Return the (x, y) coordinate for the center point of the cell that contains the specified text.  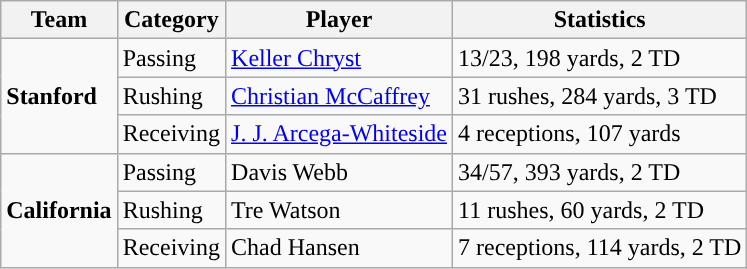
Keller Chryst (340, 58)
Christian McCaffrey (340, 96)
34/57, 393 yards, 2 TD (600, 172)
31 rushes, 284 yards, 3 TD (600, 96)
Team (59, 20)
Statistics (600, 20)
Player (340, 20)
7 receptions, 114 yards, 2 TD (600, 248)
Category (171, 20)
Stanford (59, 96)
Tre Watson (340, 210)
Davis Webb (340, 172)
California (59, 210)
4 receptions, 107 yards (600, 134)
11 rushes, 60 yards, 2 TD (600, 210)
13/23, 198 yards, 2 TD (600, 58)
J. J. Arcega-Whiteside (340, 134)
Chad Hansen (340, 248)
